Provide the (x, y) coordinate of the cell's center where the given text is located.  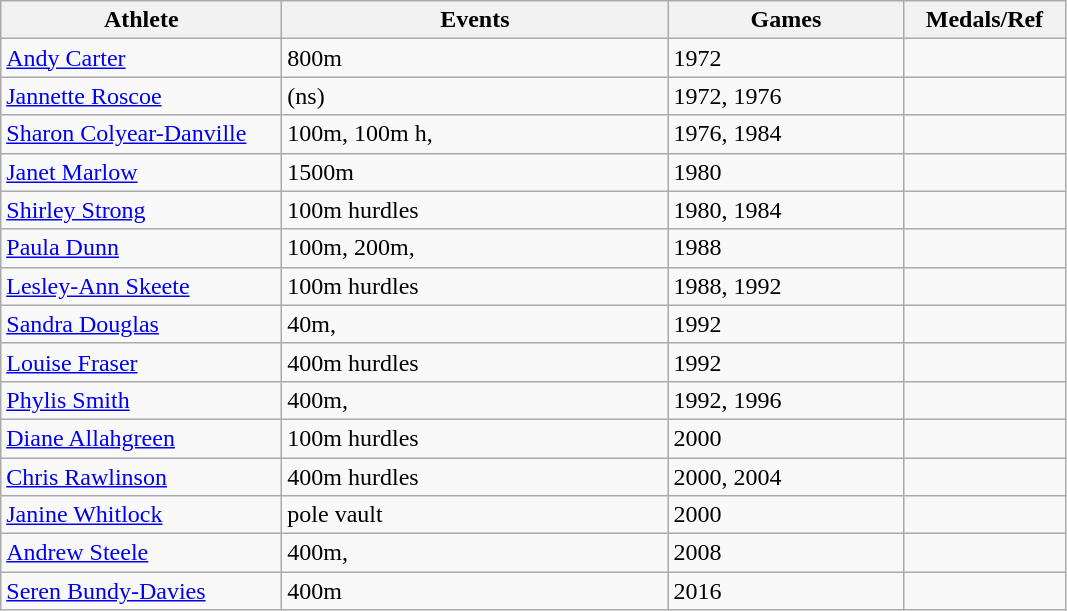
1500m (475, 172)
1992, 1996 (786, 400)
Janet Marlow (142, 172)
400m (475, 591)
Athlete (142, 20)
Medals/Ref (984, 20)
100m, 100m h, (475, 134)
1972, 1976 (786, 96)
Sharon Colyear-Danville (142, 134)
Paula Dunn (142, 248)
Events (475, 20)
Sandra Douglas (142, 324)
1988, 1992 (786, 286)
Phylis Smith (142, 400)
2008 (786, 553)
100m, 200m, (475, 248)
Games (786, 20)
Janine Whitlock (142, 515)
Andrew Steele (142, 553)
Chris Rawlinson (142, 477)
1980, 1984 (786, 210)
2000, 2004 (786, 477)
Jannette Roscoe (142, 96)
pole vault (475, 515)
1980 (786, 172)
2016 (786, 591)
Louise Fraser (142, 362)
Seren Bundy-Davies (142, 591)
Diane Allahgreen (142, 438)
1976, 1984 (786, 134)
800m (475, 58)
1972 (786, 58)
Shirley Strong (142, 210)
Andy Carter (142, 58)
1988 (786, 248)
(ns) (475, 96)
Lesley-Ann Skeete (142, 286)
40m, (475, 324)
